Identify which cell holds the provided text, then report its (x, y) central coordinate. 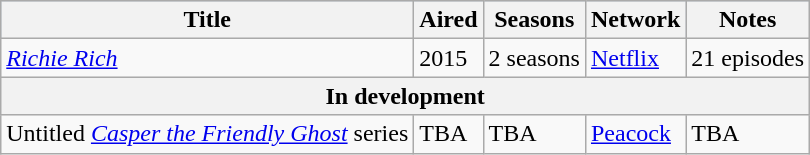
Seasons (534, 20)
In development (406, 96)
2015 (448, 58)
Title (208, 20)
Peacock (635, 134)
Untitled Casper the Friendly Ghost series (208, 134)
Aired (448, 20)
2 seasons (534, 58)
Richie Rich (208, 58)
Network (635, 20)
21 episodes (748, 58)
Notes (748, 20)
Netflix (635, 58)
